Output the [X, Y] coordinate of the center of the cell containing the given text.  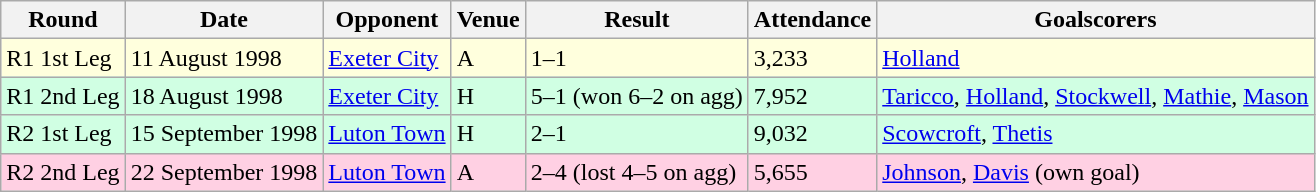
Taricco, Holland, Stockwell, Mathie, Mason [1096, 96]
R1 2nd Leg [63, 96]
Date [224, 20]
18 August 1998 [224, 96]
5,655 [812, 172]
Attendance [812, 20]
3,233 [812, 58]
11 August 1998 [224, 58]
7,952 [812, 96]
R2 2nd Leg [63, 172]
Holland [1096, 58]
2–1 [636, 134]
Opponent [387, 20]
Johnson, Davis (own goal) [1096, 172]
9,032 [812, 134]
Result [636, 20]
1–1 [636, 58]
R2 1st Leg [63, 134]
Goalscorers [1096, 20]
Venue [488, 20]
5–1 (won 6–2 on agg) [636, 96]
Scowcroft, Thetis [1096, 134]
22 September 1998 [224, 172]
Round [63, 20]
15 September 1998 [224, 134]
R1 1st Leg [63, 58]
2–4 (lost 4–5 on agg) [636, 172]
